Provide the (x, y) coordinate of the cell's center where the given text is located.  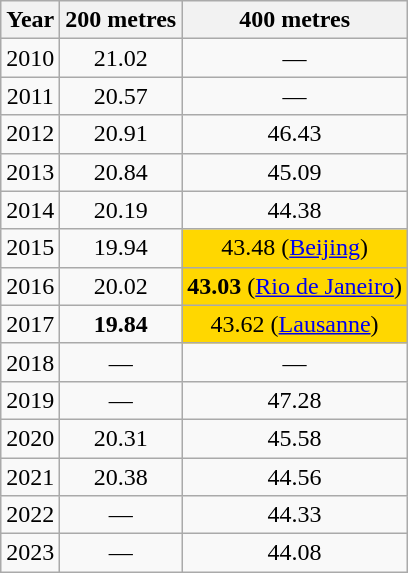
21.02 (121, 58)
45.58 (295, 438)
2018 (30, 362)
2020 (30, 438)
44.38 (295, 210)
2021 (30, 477)
20.84 (121, 172)
2013 (30, 172)
20.57 (121, 96)
400 metres (295, 20)
2023 (30, 553)
200 metres (121, 20)
2015 (30, 248)
44.56 (295, 477)
20.02 (121, 286)
Year (30, 20)
20.31 (121, 438)
19.84 (121, 324)
47.28 (295, 400)
44.08 (295, 553)
2014 (30, 210)
19.94 (121, 248)
2012 (30, 134)
20.19 (121, 210)
2010 (30, 58)
2016 (30, 286)
44.33 (295, 515)
20.91 (121, 134)
2017 (30, 324)
2022 (30, 515)
45.09 (295, 172)
2019 (30, 400)
43.62 (Lausanne) (295, 324)
46.43 (295, 134)
2011 (30, 96)
43.03 (Rio de Janeiro) (295, 286)
20.38 (121, 477)
43.48 (Beijing) (295, 248)
